Scan for the cell matching the given text and deliver its (x, y) coordinate at center. 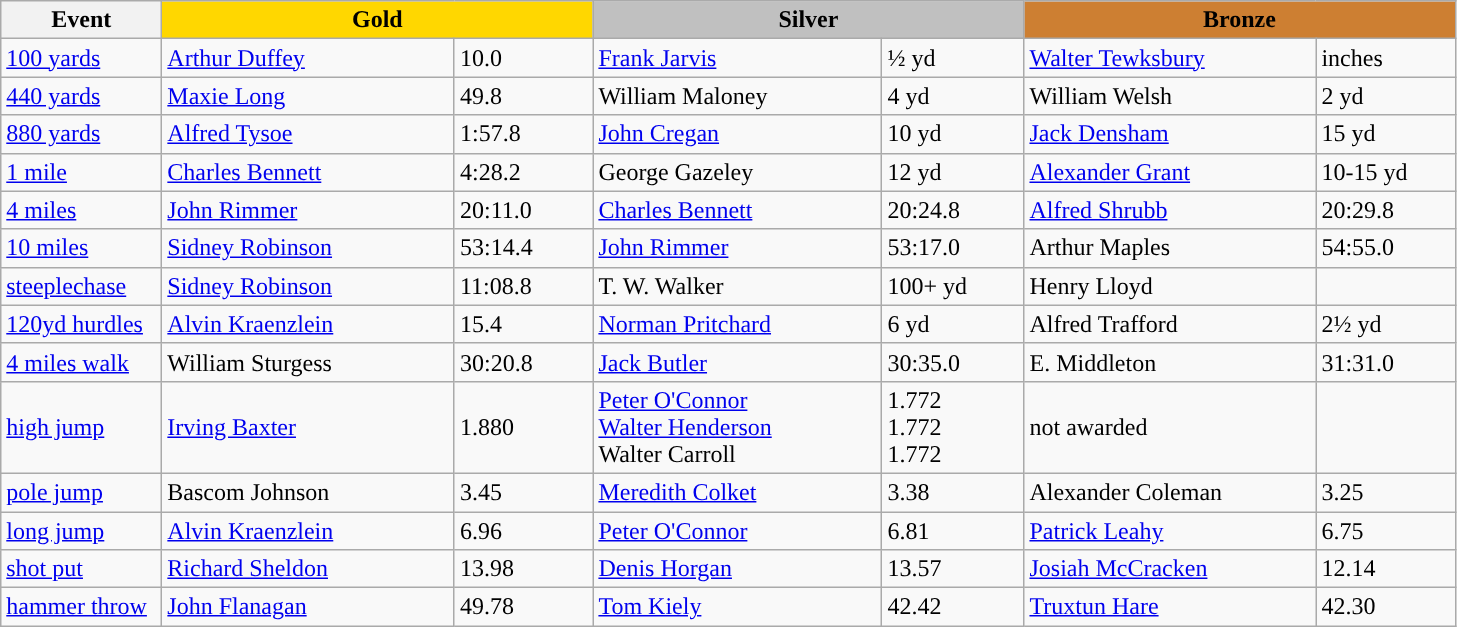
6.81 (953, 531)
William Welsh (1170, 96)
inches (1386, 58)
William Maloney (738, 96)
440 yards (82, 96)
1.880 (523, 427)
3.25 (1386, 492)
4:28.2 (523, 172)
3.45 (523, 492)
31:31.0 (1386, 362)
20:29.8 (1386, 210)
long jump (82, 531)
12.14 (1386, 569)
Norman Pritchard (738, 324)
Frank Jarvis (738, 58)
20:24.8 (953, 210)
42.30 (1386, 607)
Arthur Duffey (308, 58)
10 yd (953, 134)
1:57.8 (523, 134)
Arthur Maples (1170, 248)
hammer throw (82, 607)
Alexander Coleman (1170, 492)
100+ yd (953, 286)
Jack Butler (738, 362)
Tom Kiely (738, 607)
6.75 (1386, 531)
Maxie Long (308, 96)
George Gazeley (738, 172)
6.96 (523, 531)
Alfred Shrubb (1170, 210)
Truxtun Hare (1170, 607)
T. W. Walker (738, 286)
Event (82, 20)
John Cregan (738, 134)
15 yd (1386, 134)
10-15 yd (1386, 172)
John Flanagan (308, 607)
Alfred Tysoe (308, 134)
4 miles (82, 210)
Walter Tewksbury (1170, 58)
54:55.0 (1386, 248)
Denis Horgan (738, 569)
49.78 (523, 607)
pole jump (82, 492)
12 yd (953, 172)
Alexander Grant (1170, 172)
1 mile (82, 172)
William Sturgess (308, 362)
Gold (378, 20)
120yd hurdles (82, 324)
steeplechase (82, 286)
11:08.8 (523, 286)
Peter O'ConnorWalter Henderson Walter Carroll (738, 427)
shot put (82, 569)
E. Middleton (1170, 362)
½ yd (953, 58)
Silver (808, 20)
10 miles (82, 248)
2½ yd (1386, 324)
42.42 (953, 607)
49.8 (523, 96)
2 yd (1386, 96)
4 miles walk (82, 362)
13.98 (523, 569)
6 yd (953, 324)
53:17.0 (953, 248)
not awarded (1170, 427)
Alfred Trafford (1170, 324)
Jack Densham (1170, 134)
1.7721.7721.772 (953, 427)
30:35.0 (953, 362)
30:20.8 (523, 362)
20:11.0 (523, 210)
10.0 (523, 58)
Henry Lloyd (1170, 286)
Irving Baxter (308, 427)
Richard Sheldon (308, 569)
4 yd (953, 96)
3.38 (953, 492)
Bronze (1240, 20)
Patrick Leahy (1170, 531)
100 yards (82, 58)
Peter O'Connor (738, 531)
53:14.4 (523, 248)
high jump (82, 427)
13.57 (953, 569)
Bascom Johnson (308, 492)
Josiah McCracken (1170, 569)
15.4 (523, 324)
Meredith Colket (738, 492)
880 yards (82, 134)
